For the text-containing cell, return its midpoint in (X, Y) coordinate format. 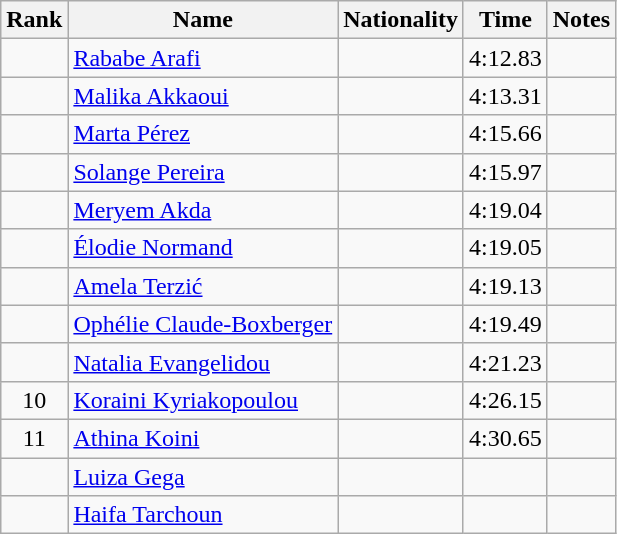
Malika Akkaoui (203, 96)
Name (203, 20)
Haifa Tarchoun (203, 515)
Koraini Kyriakopoulou (203, 400)
4:19.49 (505, 324)
4:26.15 (505, 400)
Rababe Arafi (203, 58)
Notes (581, 20)
11 (34, 438)
Meryem Akda (203, 210)
4:15.66 (505, 134)
4:19.05 (505, 248)
Luiza Gega (203, 477)
4:19.13 (505, 286)
4:15.97 (505, 172)
4:30.65 (505, 438)
4:19.04 (505, 210)
4:13.31 (505, 96)
Ophélie Claude-Boxberger (203, 324)
Marta Pérez (203, 134)
Natalia Evangelidou (203, 362)
Amela Terzić (203, 286)
Solange Pereira (203, 172)
4:21.23 (505, 362)
Time (505, 20)
Élodie Normand (203, 248)
Rank (34, 20)
10 (34, 400)
4:12.83 (505, 58)
Nationality (401, 20)
Athina Koini (203, 438)
